Return the (X, Y) coordinate for the center point of the cell that contains the specified text.  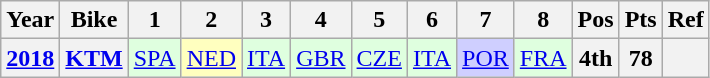
78 (640, 58)
CZE (379, 58)
Bike (94, 20)
1 (154, 20)
3 (266, 20)
GBR (321, 58)
2 (211, 20)
Pts (640, 20)
7 (486, 20)
5 (379, 20)
4 (321, 20)
2018 (30, 58)
Year (30, 20)
NED (211, 58)
Pos (596, 20)
FRA (543, 58)
8 (543, 20)
KTM (94, 58)
POR (486, 58)
6 (432, 20)
4th (596, 58)
Ref (686, 20)
SPA (154, 58)
